Scan for the cell matching the given text and deliver its (X, Y) coordinate at center. 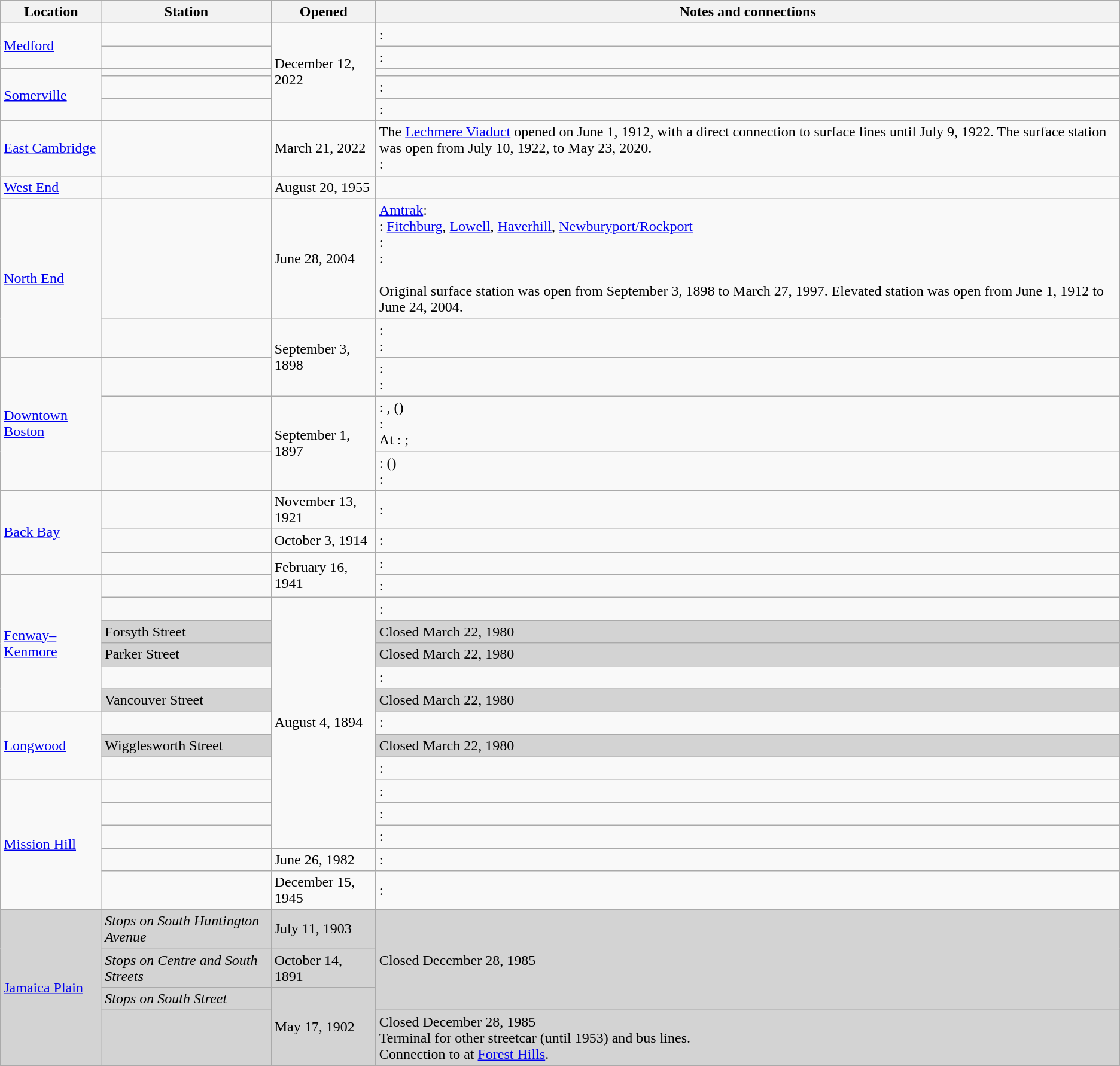
September 3, 1898 (323, 357)
Mission Hill (51, 845)
Parker Street (187, 654)
Vancouver Street (187, 700)
Wigglesworth Street (187, 745)
Stops on South Street (187, 999)
Somerville (51, 95)
Location (51, 12)
November 13, 1921 (323, 510)
Opened (323, 12)
Longwood (51, 745)
July 11, 1903 (323, 930)
May 17, 1902 (323, 1027)
March 21, 2022 (323, 148)
Fenway–Kenmore (51, 643)
: (): (748, 470)
October 3, 1914 (323, 541)
Stops on South Huntington Avenue (187, 930)
: , (): At : ; (748, 424)
Jamaica Plain (51, 988)
June 26, 1982 (323, 860)
February 16, 1941 (323, 575)
Closed December 28, 1985 (748, 960)
June 28, 2004 (323, 258)
Medford (51, 46)
December 15, 1945 (323, 890)
September 1, 1897 (323, 443)
Forsyth Street (187, 632)
August 20, 1955 (323, 187)
Downtown Boston (51, 424)
East Cambridge (51, 148)
Station (187, 12)
Notes and connections (748, 12)
North End (51, 278)
December 12, 2022 (323, 72)
Closed December 28, 1985Terminal for other streetcar (until 1953) and bus lines.Connection to at Forest Hills. (748, 1038)
October 14, 1891 (323, 968)
August 4, 1894 (323, 723)
Stops on Centre and South Streets (187, 968)
Back Bay (51, 532)
West End (51, 187)
